For the text-containing cell, return its midpoint in (X, Y) coordinate format. 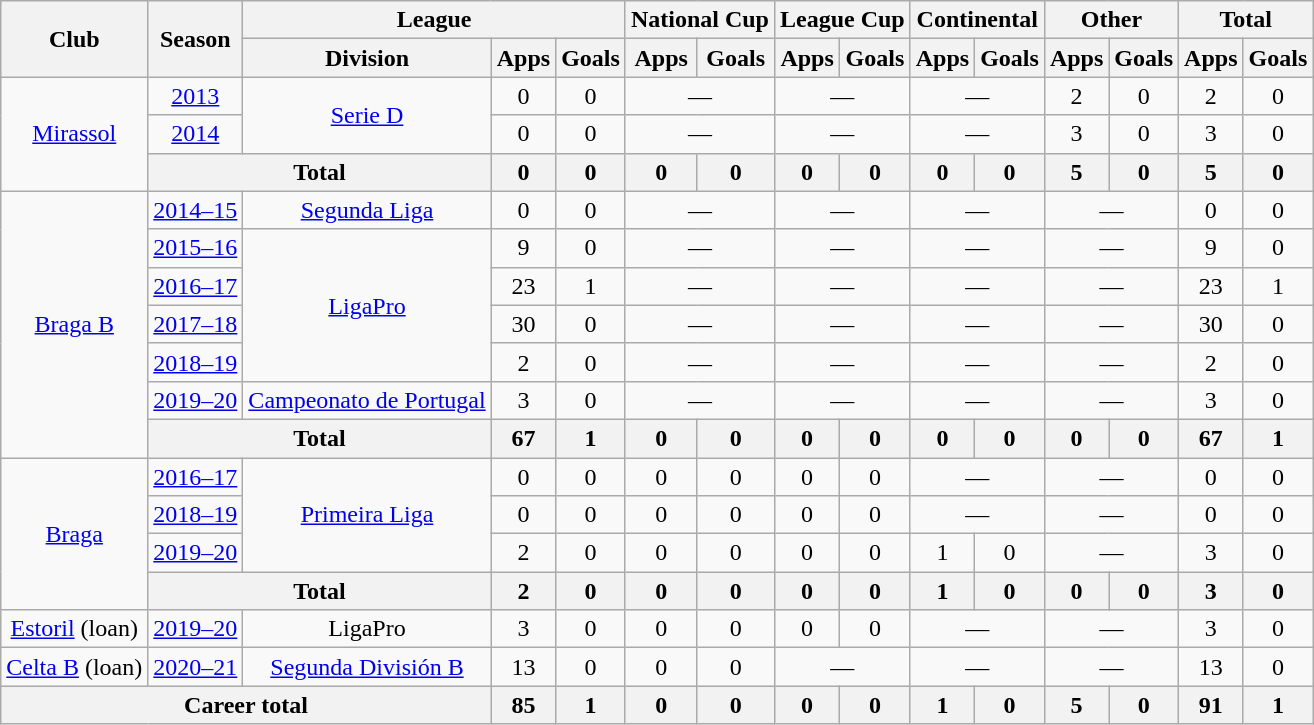
Continental (977, 20)
Division (367, 58)
Other (1111, 20)
National Cup (700, 20)
Segunda Liga (367, 210)
Segunda División B (367, 667)
League Cup (842, 20)
Campeonato de Portugal (367, 400)
Mirassol (74, 134)
2013 (196, 96)
League (434, 20)
2014 (196, 134)
2015–16 (196, 248)
Celta B (loan) (74, 667)
2020–21 (196, 667)
Serie D (367, 115)
Club (74, 39)
2014–15 (196, 210)
Braga B (74, 324)
91 (1211, 705)
2017–18 (196, 324)
Career total (246, 705)
85 (523, 705)
Estoril (loan) (74, 629)
Season (196, 39)
Primeira Liga (367, 515)
Braga (74, 534)
